Provide the [x, y] coordinate of the cell's center where the given text is located.  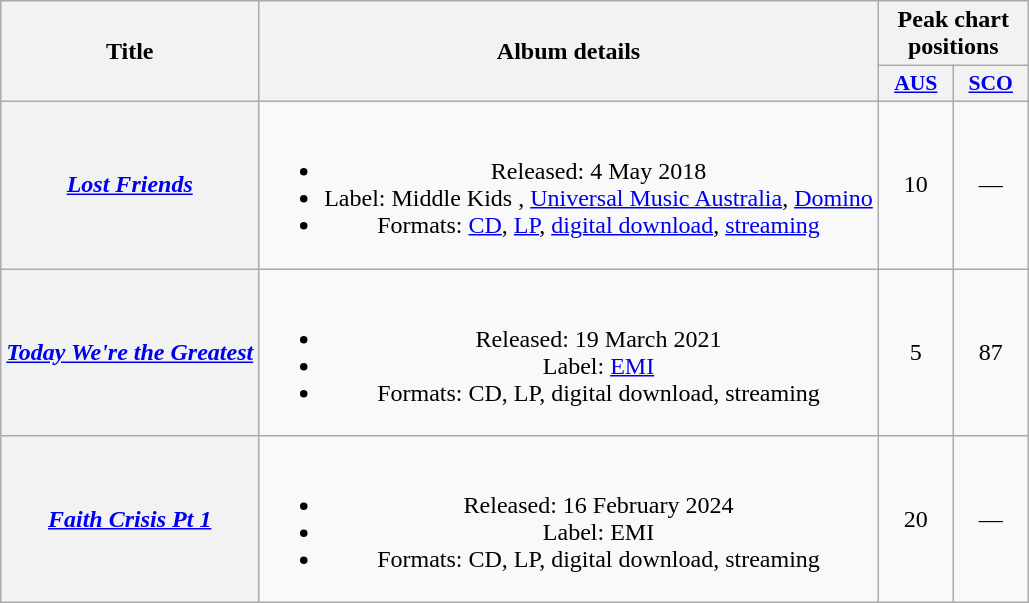
Released: 19 March 2021Label: EMIFormats: CD, LP, digital download, streaming [569, 352]
10 [916, 184]
Lost Friends [130, 184]
Peak chart positions [953, 34]
Today We're the Greatest [130, 352]
AUS [916, 84]
87 [990, 352]
5 [916, 352]
20 [916, 520]
Faith Crisis Pt 1 [130, 520]
Album details [569, 52]
Released: 4 May 2018Label: Middle Kids , Universal Music Australia, DominoFormats: CD, LP, digital download, streaming [569, 184]
SCO [990, 84]
Released: 16 February 2024Label: EMIFormats: CD, LP, digital download, streaming [569, 520]
Title [130, 52]
